Locate the cell with the specified text and output its (x, y) center coordinate. 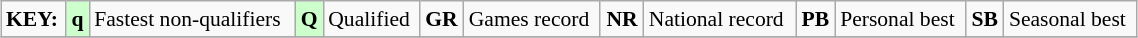
Qualified (371, 19)
Seasonal best (1070, 19)
National record (720, 19)
PB (816, 19)
KEY: (34, 19)
Fastest non-qualifiers (192, 19)
GR (442, 19)
SB (985, 19)
Personal best (900, 19)
Q (309, 19)
q (78, 19)
NR (622, 19)
Games record (532, 19)
